Search for the cell housing the specified text and yield its [X, Y] center coordinate. 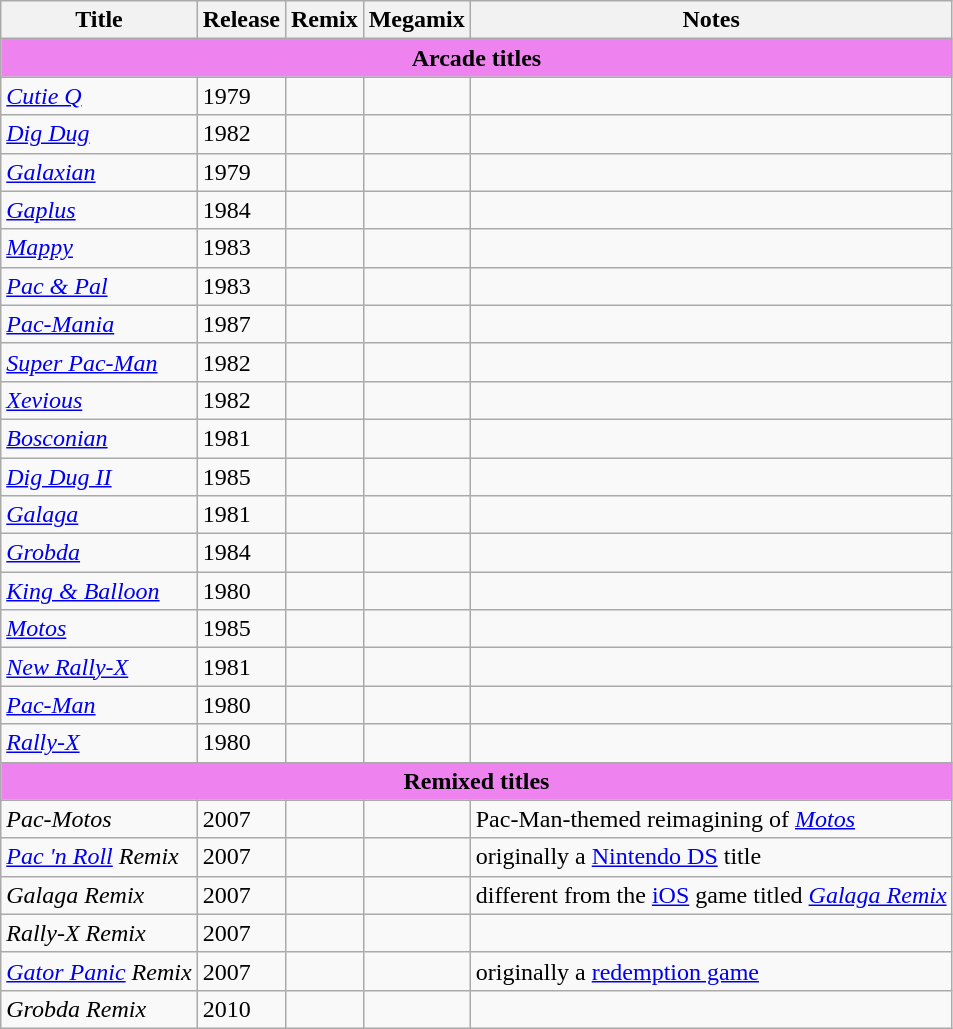
originally a redemption game [711, 971]
Rally-X Remix [99, 933]
New Rally-X [99, 667]
Grobda [99, 553]
Pac-Man [99, 705]
King & Balloon [99, 591]
Motos [99, 629]
Dig Dug II [99, 477]
Notes [711, 20]
Xevious [99, 400]
Gator Panic Remix [99, 971]
Pac & Pal [99, 286]
Gaplus [99, 210]
Super Pac-Man [99, 362]
Pac-Motos [99, 819]
Release [241, 20]
Mappy [99, 248]
Cutie Q [99, 96]
Bosconian [99, 438]
Title [99, 20]
Remixed titles [476, 781]
Dig Dug [99, 134]
Remix [324, 20]
originally a Nintendo DS title [711, 857]
Galaxian [99, 172]
Pac-Man-themed reimagining of Motos [711, 819]
Megamix [416, 20]
Pac-Mania [99, 324]
Galaga [99, 515]
different from the iOS game titled Galaga Remix [711, 895]
Pac 'n Roll Remix [99, 857]
Grobda Remix [99, 1009]
Arcade titles [476, 58]
Rally-X [99, 743]
2010 [241, 1009]
1987 [241, 324]
Galaga Remix [99, 895]
